Find where the given text appears and provide that cell's center as (x, y) coordinate. 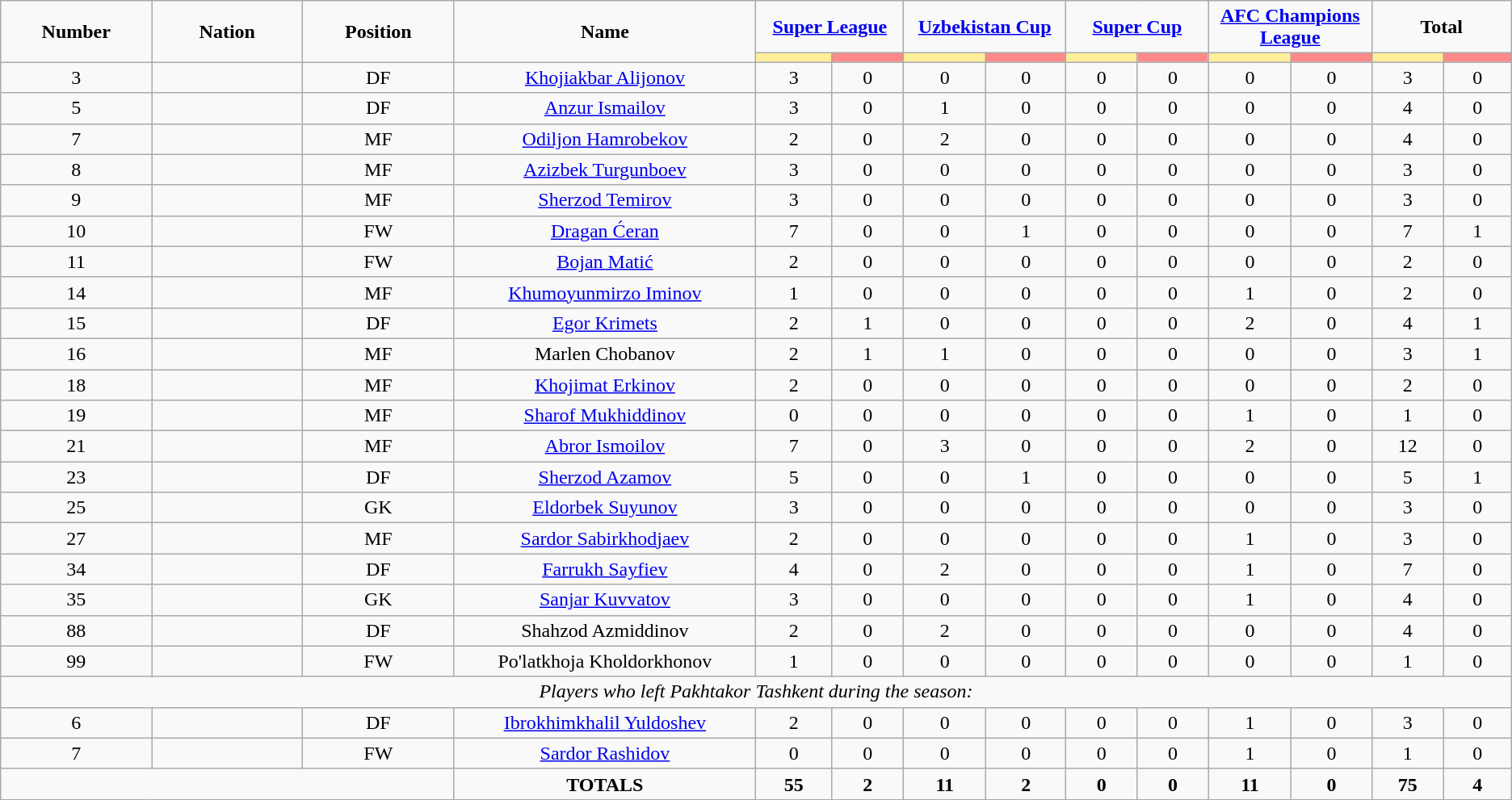
88 (76, 630)
TOTALS (605, 784)
15 (76, 323)
Eldorbek Suyunov (605, 508)
18 (76, 385)
Marlen Chobanov (605, 354)
Sardor Rashidov (605, 753)
AFC Champions League (1290, 27)
Sherzod Azamov (605, 477)
Name (605, 31)
Uzbekistan Cup (985, 27)
Khumoyunmirzo Iminov (605, 292)
Sardor Sabirkhodjaev (605, 538)
19 (76, 416)
Dragan Ćeran (605, 231)
27 (76, 538)
35 (76, 600)
6 (76, 723)
Sherzod Temirov (605, 200)
Farrukh Sayfiev (605, 569)
25 (76, 508)
75 (1407, 784)
Number (76, 31)
Super League (830, 27)
Total (1441, 27)
Bojan Matić (605, 262)
34 (76, 569)
Super Cup (1137, 27)
8 (76, 170)
21 (76, 446)
Anzur Ismailov (605, 108)
12 (1407, 446)
23 (76, 477)
Egor Krimets (605, 323)
Khojimat Erkinov (605, 385)
9 (76, 200)
Nation (228, 31)
Sanjar Kuvvatov (605, 600)
16 (76, 354)
Shahzod Azmiddinov (605, 630)
99 (76, 661)
14 (76, 292)
Ibrokhimkhalil Yuldoshev (605, 723)
Khojiakbar Alijonov (605, 77)
Odiljon Hamrobekov (605, 139)
Sharof Mukhiddinov (605, 416)
Players who left Pakhtakor Tashkent during the season: (756, 692)
Position (378, 31)
Abror Ismoilov (605, 446)
Azizbek Turgunboev (605, 170)
10 (76, 231)
Po'latkhoja Kholdorkhonov (605, 661)
55 (794, 784)
